Provide the [X, Y] coordinate of the cell's center where the given text is located.  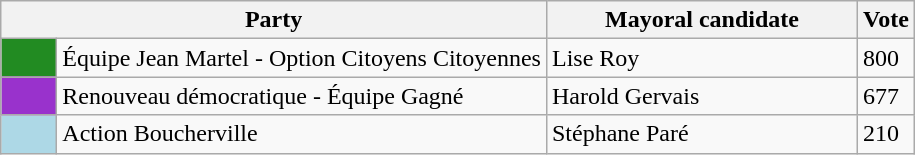
800 [886, 58]
Action Boucherville [302, 134]
Harold Gervais [702, 96]
Renouveau démocratique - Équipe Gagné [302, 96]
Vote [886, 20]
677 [886, 96]
Mayoral candidate [702, 20]
Lise Roy [702, 58]
Party [274, 20]
Stéphane Paré [702, 134]
210 [886, 134]
Équipe Jean Martel - Option Citoyens Citoyennes [302, 58]
